Pinpoint the cell where the given text exists, returning its [x, y] midpoint coordinate. 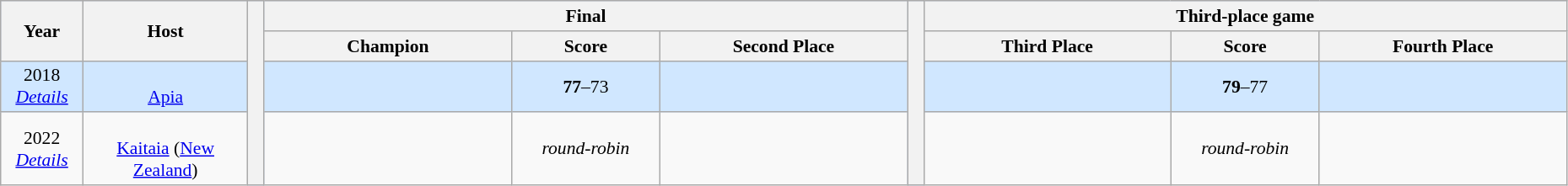
77–73 [586, 86]
Kaitaia (New Zealand) [165, 150]
Apia [165, 86]
Second Place [783, 46]
2022 Details [42, 150]
Third-place game [1245, 16]
79–77 [1245, 86]
2018 Details [42, 86]
Host [165, 30]
Fourth Place [1442, 46]
Year [42, 30]
Champion [388, 46]
Final [585, 16]
Third Place [1048, 46]
